Pinpoint the cell where the given text exists, returning its [x, y] midpoint coordinate. 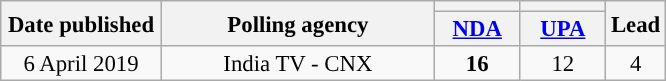
NDA [477, 30]
Lead [636, 24]
4 [636, 64]
6 April 2019 [82, 64]
India TV - CNX [298, 64]
12 [563, 64]
UPA [563, 30]
Date published [82, 24]
16 [477, 64]
Polling agency [298, 24]
